Return [X, Y] of the center of cell containing provided text 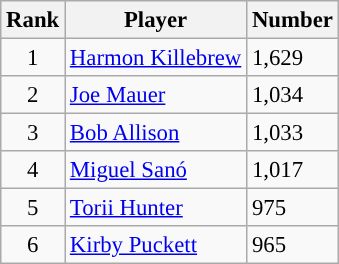
3 [33, 133]
Player [156, 20]
4 [33, 170]
Number [293, 20]
1,034 [293, 95]
975 [293, 208]
Kirby Puckett [156, 245]
6 [33, 245]
2 [33, 95]
1 [33, 58]
965 [293, 245]
1,017 [293, 170]
Torii Hunter [156, 208]
5 [33, 208]
Harmon Killebrew [156, 58]
1,629 [293, 58]
1,033 [293, 133]
Rank [33, 20]
Joe Mauer [156, 95]
Bob Allison [156, 133]
Miguel Sanó [156, 170]
